Detect which cell encompasses the target text, then output its [x, y] center coordinate. 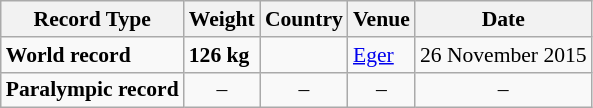
Eger [382, 55]
Paralympic record [92, 90]
Record Type [92, 19]
126 kg [222, 55]
Venue [382, 19]
Date [504, 19]
World record [92, 55]
Weight [222, 19]
Country [304, 19]
26 November 2015 [504, 55]
